Locate the cell with the specified text and output its [x, y] center coordinate. 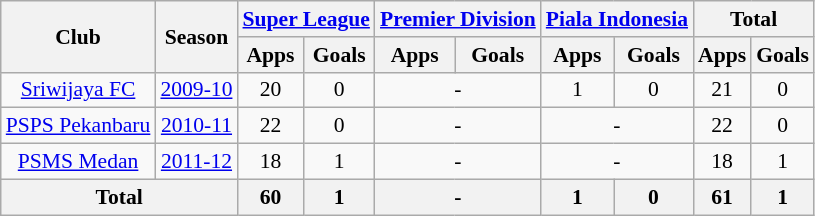
Piala Indonesia [617, 19]
PSMS Medan [78, 162]
61 [722, 197]
20 [270, 90]
Premier Division [458, 19]
60 [270, 197]
21 [722, 90]
2010-11 [196, 126]
2009-10 [196, 90]
Season [196, 36]
Sriwijaya FC [78, 90]
Super League [306, 19]
PSPS Pekanbaru [78, 126]
Club [78, 36]
2011-12 [196, 162]
